Capture the cell that displays the provided text and extract its [X, Y] central coordinate. 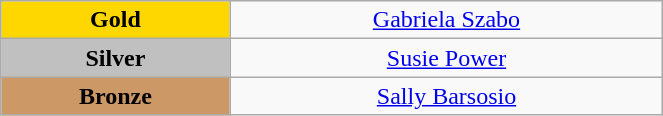
Silver [116, 58]
Sally Barsosio [446, 96]
Gabriela Szabo [446, 20]
Susie Power [446, 58]
Bronze [116, 96]
Gold [116, 20]
